Scan for the cell matching the given text and deliver its (x, y) coordinate at center. 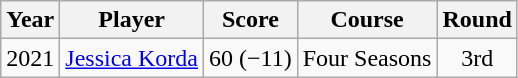
Year (30, 20)
3rd (477, 58)
60 (−11) (251, 58)
Four Seasons (367, 58)
Player (132, 20)
2021 (30, 58)
Score (251, 20)
Round (477, 20)
Course (367, 20)
Jessica Korda (132, 58)
